Capture the cell that displays the provided text and extract its (X, Y) central coordinate. 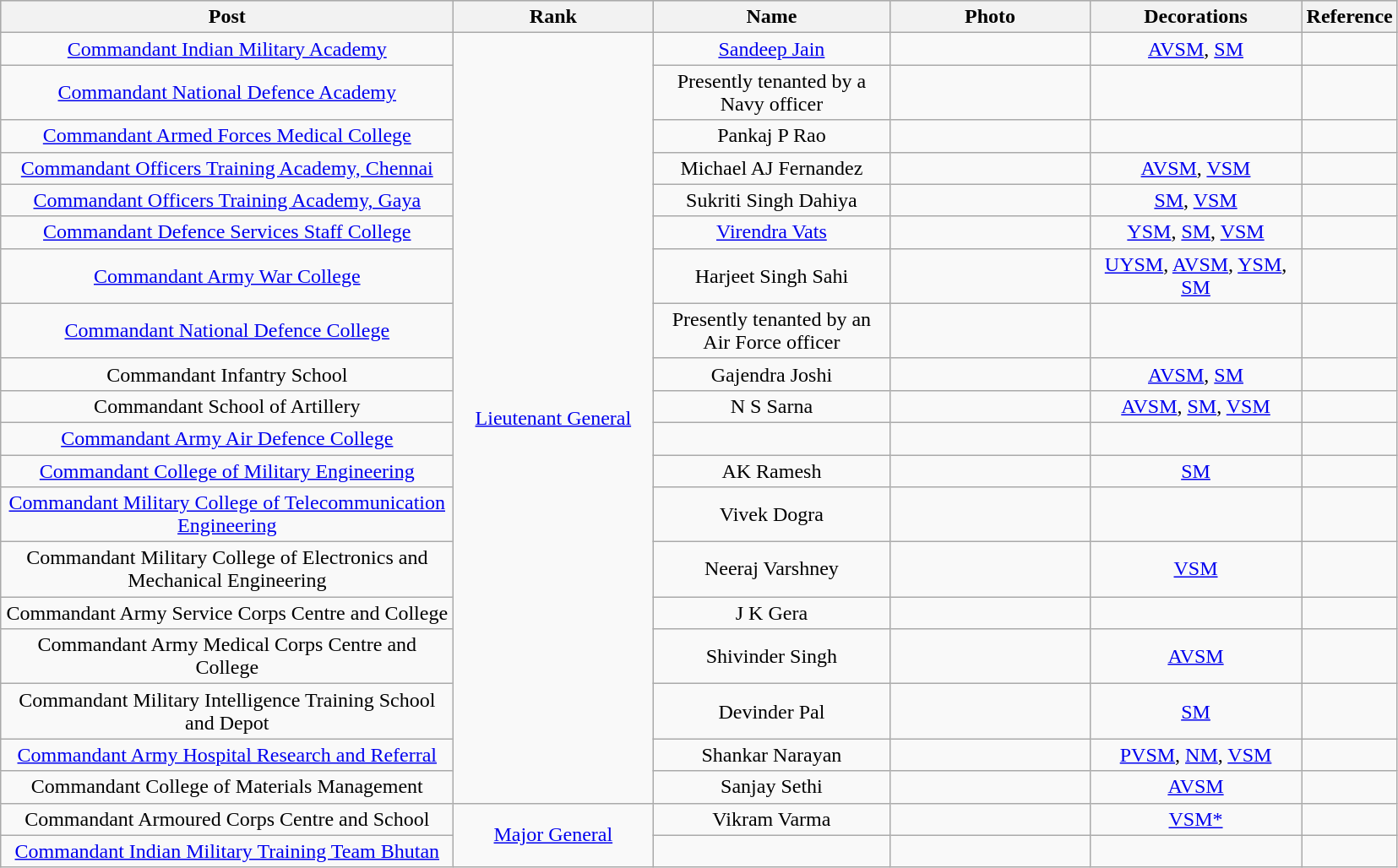
Commandant Army War College (227, 275)
Commandant College of Military Engineering (227, 470)
Rank (553, 17)
Commandant Army Service Corps Centre and College (227, 613)
Commandant Military College of Electronics and Mechanical Engineering (227, 569)
Devinder Pal (772, 711)
Post (227, 17)
Neeraj Varshney (772, 569)
SM, VSM (1196, 200)
Major General (553, 835)
Commandant Military College of Telecommunication Engineering (227, 515)
Commandant Armoured Corps Centre and School (227, 819)
Commandant Indian Military Training Team Bhutan (227, 851)
Commandant National Defence College (227, 331)
Sanjay Sethi (772, 787)
Commandant Military Intelligence Training School and Depot (227, 711)
Commandant Army Medical Corps Centre and College (227, 657)
Shankar Narayan (772, 755)
AVSM, VSM (1196, 168)
Commandant Officers Training Academy, Gaya (227, 200)
Sandeep Jain (772, 49)
Commandant Defence Services Staff College (227, 232)
Vikram Varma (772, 819)
AVSM, SM, VSM (1196, 406)
PVSM, NM, VSM (1196, 755)
Lieutenant General (553, 418)
Harjeet Singh Sahi (772, 275)
Presently tenanted by a Navy officer (772, 93)
UYSM, AVSM, YSM, SM (1196, 275)
Virendra Vats (772, 232)
VSM* (1196, 819)
Vivek Dogra (772, 515)
Commandant National Defence Academy (227, 93)
Gajendra Joshi (772, 374)
Decorations (1196, 17)
Commandant School of Artillery (227, 406)
Shivinder Singh (772, 657)
Commandant Officers Training Academy, Chennai (227, 168)
Pankaj P Rao (772, 136)
Commandant College of Materials Management (227, 787)
YSM, SM, VSM (1196, 232)
Commandant Infantry School (227, 374)
Commandant Indian Military Academy (227, 49)
N S Sarna (772, 406)
Photo (990, 17)
Michael AJ Fernandez (772, 168)
Sukriti Singh Dahiya (772, 200)
Commandant Army Hospital Research and Referral (227, 755)
Reference (1350, 17)
AK Ramesh (772, 470)
Presently tenanted by an Air Force officer (772, 331)
Commandant Army Air Defence College (227, 438)
Name (772, 17)
VSM (1196, 569)
J K Gera (772, 613)
Commandant Armed Forces Medical College (227, 136)
